Scan for the cell matching the given text and deliver its [x, y] coordinate at center. 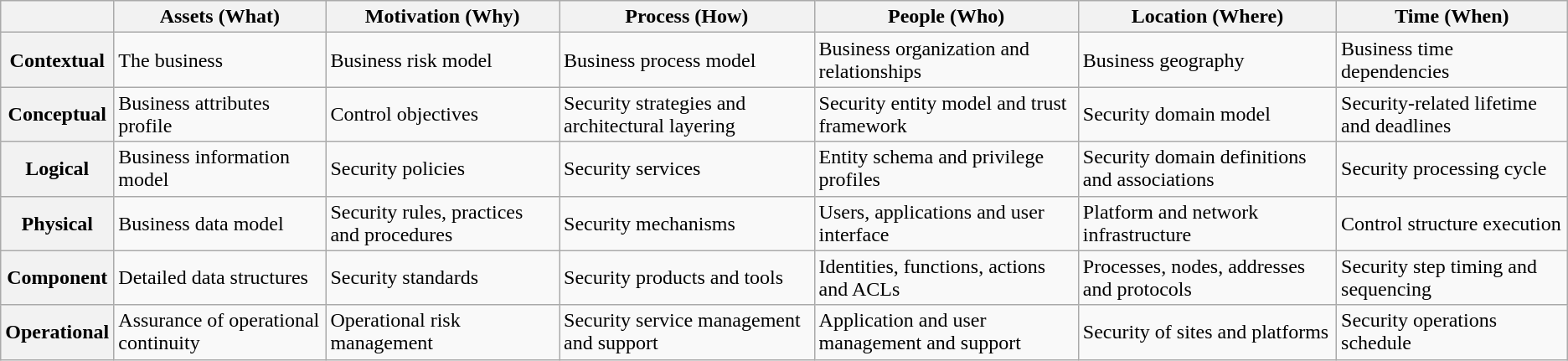
Physical [57, 223]
Identities, functions, actions and ACLs [946, 278]
Application and user management and support [946, 332]
Operational risk management [442, 332]
Control structure execution [1452, 223]
Platform and network infrastructure [1207, 223]
Control objectives [442, 114]
Security domain definitions and associations [1207, 169]
Processes, nodes, addresses and protocols [1207, 278]
People (Who) [946, 17]
Business information model [219, 169]
Location (Where) [1207, 17]
Assets (What) [219, 17]
Business attributes profile [219, 114]
Business organization and relationships [946, 60]
Security-related lifetime and deadlines [1452, 114]
Business geography [1207, 60]
Security mechanisms [687, 223]
Motivation (Why) [442, 17]
Process (How) [687, 17]
Security standards [442, 278]
The business [219, 60]
Business data model [219, 223]
Business time dependencies [1452, 60]
Security services [687, 169]
Security domain model [1207, 114]
Security products and tools [687, 278]
Security strategies and architectural layering [687, 114]
Business risk model [442, 60]
Logical [57, 169]
Security entity model and trust framework [946, 114]
Detailed data structures [219, 278]
Security rules, practices and procedures [442, 223]
Operational [57, 332]
Contextual [57, 60]
Users, applications and user interface [946, 223]
Security step timing and sequencing [1452, 278]
Security operations schedule [1452, 332]
Business process model [687, 60]
Security processing cycle [1452, 169]
Component [57, 278]
Security policies [442, 169]
Security service management and support [687, 332]
Security of sites and platforms [1207, 332]
Assurance of operational continuity [219, 332]
Time (When) [1452, 17]
Conceptual [57, 114]
Entity schema and privilege profiles [946, 169]
